For the text-containing cell, return its midpoint in [x, y] coordinate format. 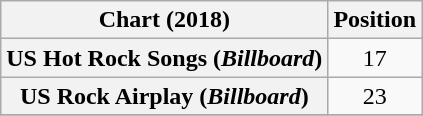
US Hot Rock Songs (Billboard) [164, 58]
Position [375, 20]
23 [375, 96]
17 [375, 58]
US Rock Airplay (Billboard) [164, 96]
Chart (2018) [164, 20]
